Return [X, Y] of the center of cell containing provided text 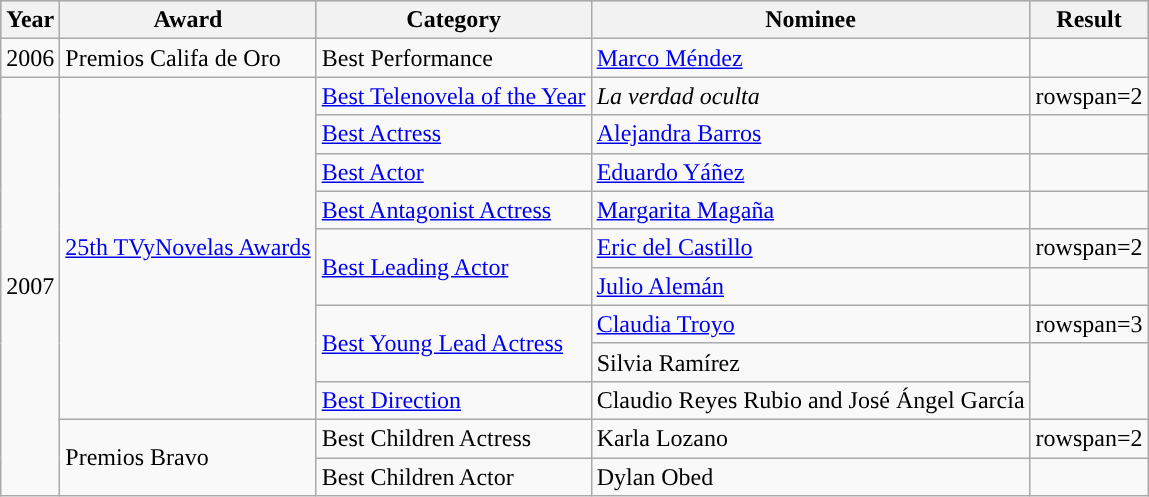
Year [30, 20]
Nominee [810, 20]
Best Leading Actor [454, 267]
Dylan Obed [810, 477]
Marco Méndez [810, 58]
Premios Califa de Oro [188, 58]
rowspan=3 [1089, 324]
Best Children Actress [454, 438]
Eduardo Yáñez [810, 172]
Silvia Ramírez [810, 362]
Best Children Actor [454, 477]
Result [1089, 20]
Category [454, 20]
Claudio Reyes Rubio and José Ángel García [810, 400]
Alejandra Barros [810, 134]
Premios Bravo [188, 457]
Best Direction [454, 400]
2006 [30, 58]
Margarita Magaña [810, 210]
Award [188, 20]
Claudia Troyo [810, 324]
La verdad oculta [810, 96]
25th TVyNovelas Awards [188, 248]
Karla Lozano [810, 438]
Eric del Castillo [810, 248]
Best Telenovela of the Year [454, 96]
Best Performance [454, 58]
Best Antagonist Actress [454, 210]
Best Young Lead Actress [454, 343]
Best Actress [454, 134]
2007 [30, 286]
Best Actor [454, 172]
Julio Alemán [810, 286]
